Return the [X, Y] coordinate for the center point of the cell that contains the specified text.  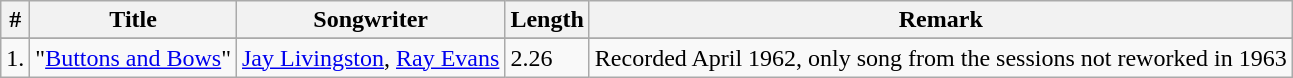
1. [16, 58]
Recorded April 1962, only song from the sessions not reworked in 1963 [940, 58]
Remark [940, 20]
"Buttons and Bows" [134, 58]
Length [547, 20]
# [16, 20]
Title [134, 20]
Jay Livingston, Ray Evans [370, 58]
2.26 [547, 58]
Songwriter [370, 20]
